Return the (X, Y) coordinate for the center point of the cell that contains the specified text.  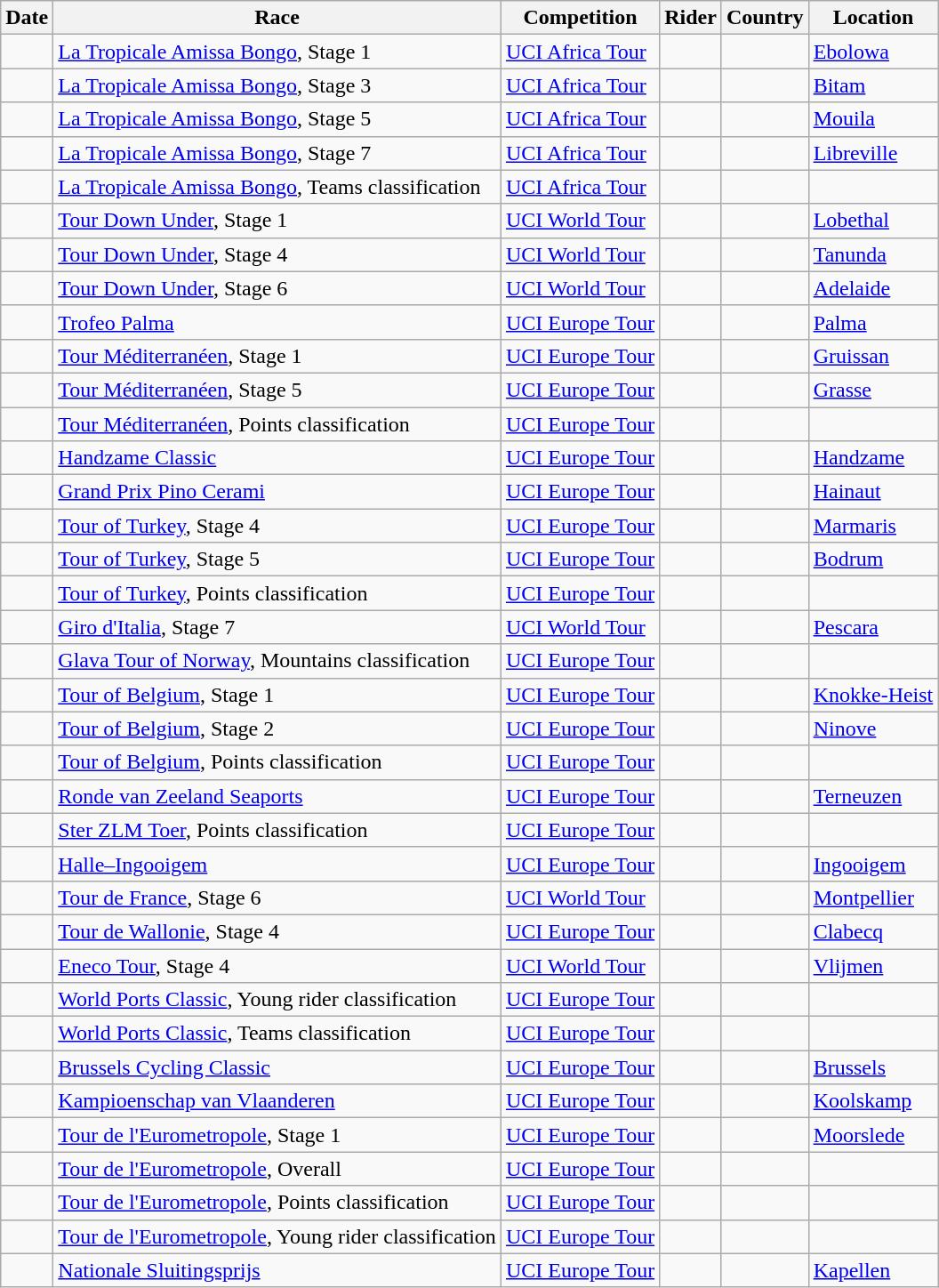
Ster ZLM Toer, Points classification (277, 830)
Bitam (873, 85)
Rider (691, 18)
Eneco Tour, Stage 4 (277, 965)
Ebolowa (873, 52)
Palma (873, 322)
Location (873, 18)
Handzame (873, 458)
Kapellen (873, 1270)
Brussels (873, 1067)
World Ports Classic, Young rider classification (277, 1000)
Montpellier (873, 898)
Ingooigem (873, 864)
Giro d'Italia, Stage 7 (277, 627)
Koolskamp (873, 1101)
Tour Méditerranéen, Stage 5 (277, 390)
Tour Méditerranéen, Points classification (277, 424)
Nationale Sluitingsprijs (277, 1270)
Mouila (873, 119)
Tour of Belgium, Stage 2 (277, 729)
Clabecq (873, 931)
Ronde van Zeeland Seaports (277, 796)
Terneuzen (873, 796)
Handzame Classic (277, 458)
Lobethal (873, 221)
Tour of Turkey, Stage 4 (277, 526)
Ninove (873, 729)
Date (27, 18)
Tour de l'Eurometropole, Overall (277, 1169)
Marmaris (873, 526)
La Tropicale Amissa Bongo, Teams classification (277, 187)
La Tropicale Amissa Bongo, Stage 1 (277, 52)
Glava Tour of Norway, Mountains classification (277, 661)
Tour Down Under, Stage 4 (277, 254)
Tour Down Under, Stage 1 (277, 221)
Tour de l'Eurometropole, Points classification (277, 1203)
Halle–Ingooigem (277, 864)
Competition (580, 18)
Grasse (873, 390)
Tour of Belgium, Points classification (277, 762)
World Ports Classic, Teams classification (277, 1034)
Tanunda (873, 254)
Race (277, 18)
Libreville (873, 153)
La Tropicale Amissa Bongo, Stage 7 (277, 153)
Bodrum (873, 559)
Kampioenschap van Vlaanderen (277, 1101)
La Tropicale Amissa Bongo, Stage 3 (277, 85)
Tour de Wallonie, Stage 4 (277, 931)
Gruissan (873, 356)
Tour of Turkey, Stage 5 (277, 559)
Knokke-Heist (873, 695)
Tour Down Under, Stage 6 (277, 288)
Tour de l'Eurometropole, Stage 1 (277, 1135)
Tour Méditerranéen, Stage 1 (277, 356)
Trofeo Palma (277, 322)
Tour of Belgium, Stage 1 (277, 695)
Brussels Cycling Classic (277, 1067)
Grand Prix Pino Cerami (277, 492)
Adelaide (873, 288)
Moorslede (873, 1135)
Vlijmen (873, 965)
Country (765, 18)
Hainaut (873, 492)
Pescara (873, 627)
Tour of Turkey, Points classification (277, 593)
La Tropicale Amissa Bongo, Stage 5 (277, 119)
Tour de France, Stage 6 (277, 898)
Tour de l'Eurometropole, Young rider classification (277, 1236)
